Search for the cell housing the specified text and yield its (x, y) center coordinate. 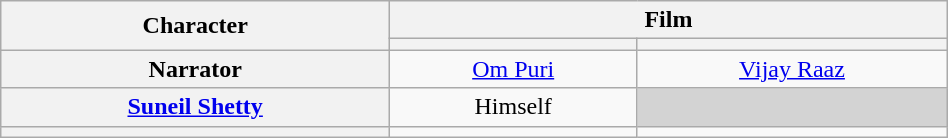
Film (669, 20)
Vijay Raaz (792, 69)
Narrator (196, 69)
Himself (514, 107)
Suneil Shetty (196, 107)
Character (196, 26)
Om Puri (514, 69)
